Extract the (x, y) coordinate from the center of the cell holding the provided text.  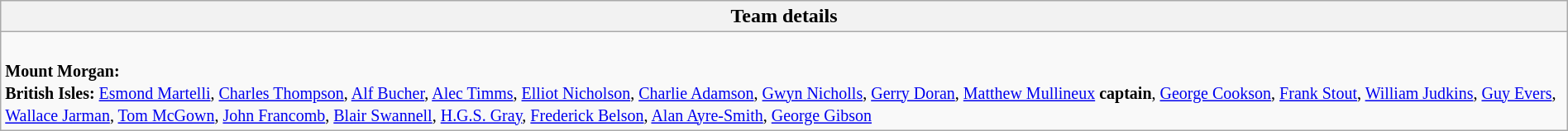
Team details (784, 16)
